Return [X, Y] of the center of cell containing provided text 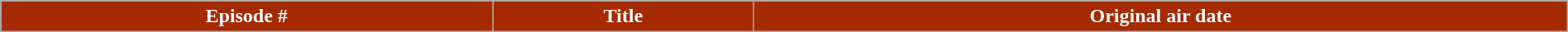
Episode # [246, 16]
Title [624, 16]
Original air date [1160, 16]
